Output the (X, Y) coordinate of the center of the cell containing the given text.  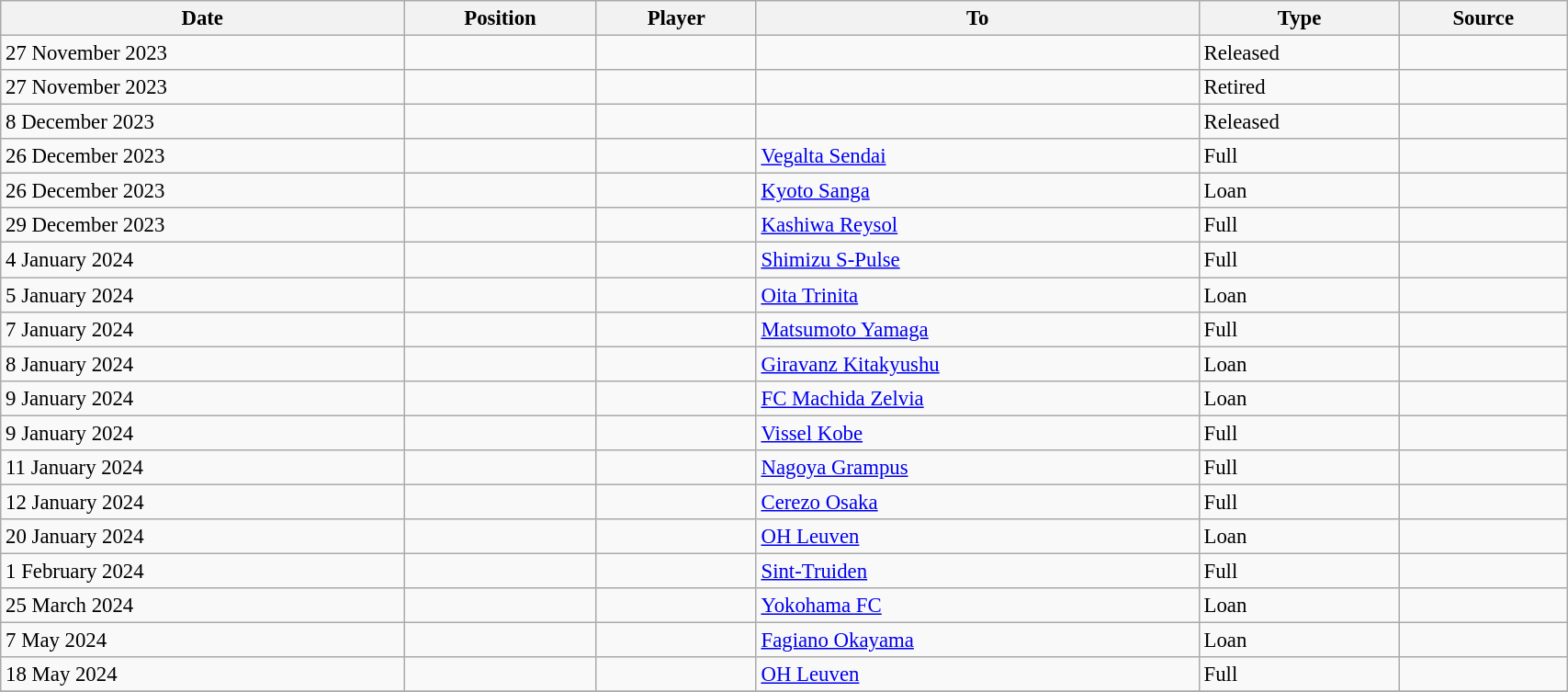
Player (676, 18)
Shimizu S-Pulse (977, 260)
Oita Trinita (977, 295)
7 January 2024 (202, 329)
Source (1483, 18)
Type (1299, 18)
11 January 2024 (202, 468)
25 March 2024 (202, 606)
FC Machida Zelvia (977, 398)
5 January 2024 (202, 295)
Kashiwa Reysol (977, 225)
Matsumoto Yamaga (977, 329)
20 January 2024 (202, 537)
4 January 2024 (202, 260)
Retired (1299, 87)
1 February 2024 (202, 571)
Position (501, 18)
To (977, 18)
Sint-Truiden (977, 571)
Fagiano Okayama (977, 641)
8 December 2023 (202, 122)
Date (202, 18)
29 December 2023 (202, 225)
12 January 2024 (202, 502)
Giravanz Kitakyushu (977, 364)
Yokohama FC (977, 606)
Vegalta Sendai (977, 156)
Cerezo Osaka (977, 502)
18 May 2024 (202, 675)
8 January 2024 (202, 364)
Vissel Kobe (977, 433)
7 May 2024 (202, 641)
Nagoya Grampus (977, 468)
Kyoto Sanga (977, 191)
